Find where the given text appears and provide that cell's center as (X, Y) coordinate. 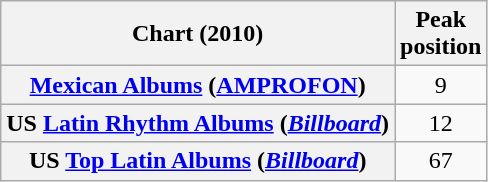
12 (441, 123)
Mexican Albums (AMPROFON) (198, 85)
67 (441, 161)
Chart (2010) (198, 34)
US Latin Rhythm Albums (Billboard) (198, 123)
Peakposition (441, 34)
US Top Latin Albums (Billboard) (198, 161)
9 (441, 85)
